Scan for the cell matching the given text and deliver its [X, Y] coordinate at center. 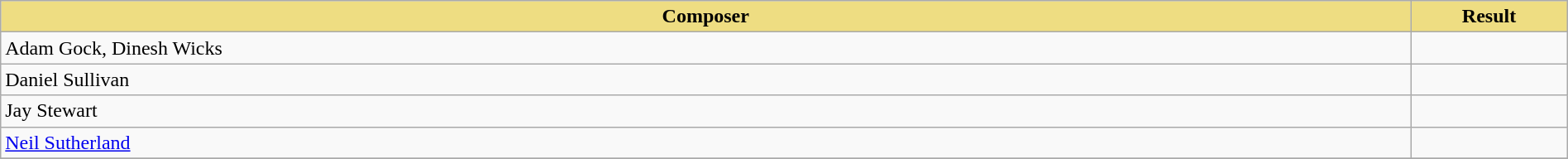
Neil Sutherland [706, 142]
Result [1489, 17]
Daniel Sullivan [706, 79]
Jay Stewart [706, 111]
Adam Gock, Dinesh Wicks [706, 48]
Composer [706, 17]
